Return [X, Y] of the center of cell containing provided text 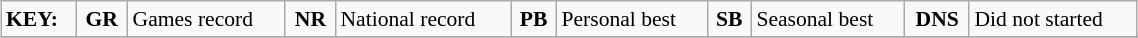
GR [102, 19]
SB [729, 19]
NR [310, 19]
Seasonal best [828, 19]
Did not started [1053, 19]
Games record [206, 19]
PB [534, 19]
KEY: [38, 19]
National record [422, 19]
DNS [937, 19]
Personal best [632, 19]
